Provide the [x, y] coordinate of the cell's center where the given text is located.  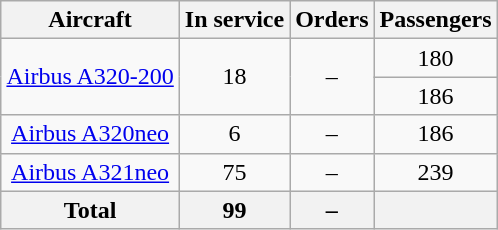
Airbus A320neo [90, 134]
18 [234, 77]
Airbus A321neo [90, 172]
Airbus A320-200 [90, 77]
In service [234, 20]
180 [436, 58]
99 [234, 210]
Total [90, 210]
239 [436, 172]
75 [234, 172]
Passengers [436, 20]
Orders [332, 20]
Aircraft [90, 20]
6 [234, 134]
